Return (X, Y) of the center of cell containing provided text 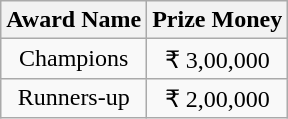
Award Name (74, 20)
Prize Money (218, 20)
Runners-up (74, 98)
Champions (74, 59)
₹ 2,00,000 (218, 98)
₹ 3,00,000 (218, 59)
